Return [X, Y] of the center of cell containing provided text 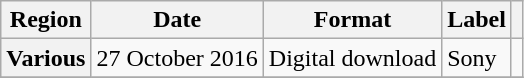
Date [177, 20]
Label [477, 20]
Sony [477, 58]
27 October 2016 [177, 58]
Format [352, 20]
Region [46, 20]
Digital download [352, 58]
Various [46, 58]
